Return (x, y) of the center of cell containing provided text 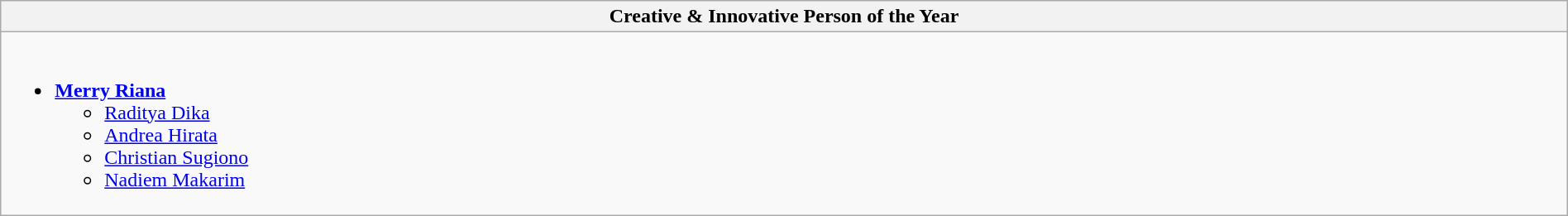
Merry RianaRaditya DikaAndrea HirataChristian SugionoNadiem Makarim (784, 124)
Creative & Innovative Person of the Year (784, 17)
